Find where the given text appears and provide that cell's center as (X, Y) coordinate. 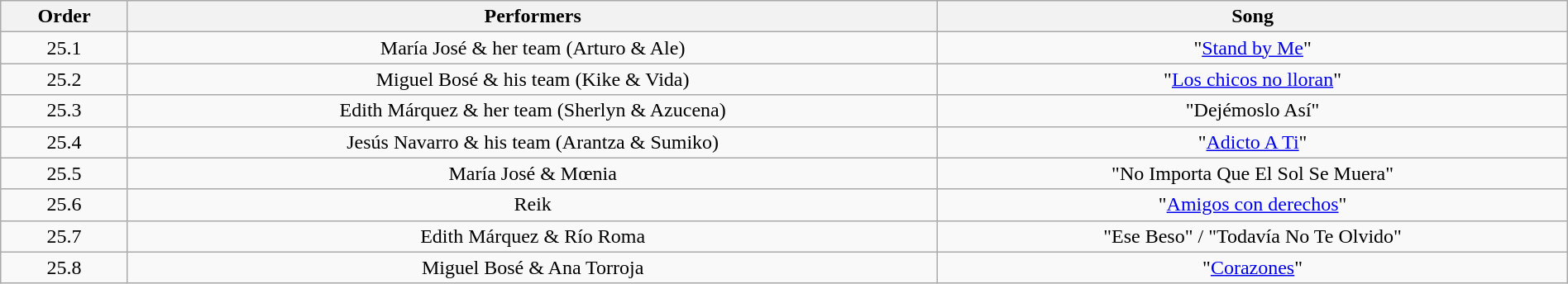
25.3 (65, 111)
25.6 (65, 205)
"Stand by Me" (1252, 48)
"Amigos con derechos" (1252, 205)
"Adicto A Ti" (1252, 142)
Order (65, 17)
Miguel Bosé & his team (Kike & Vida) (533, 79)
Jesús Navarro & his team (Arantza & Sumiko) (533, 142)
"Corazones" (1252, 267)
25.1 (65, 48)
María José & her team (Arturo & Ale) (533, 48)
María José & Mœnia (533, 173)
25.7 (65, 236)
25.2 (65, 79)
"No Importa Que El Sol Se Muera" (1252, 173)
Song (1252, 17)
25.8 (65, 267)
"Dejémoslo Así" (1252, 111)
Performers (533, 17)
"Los chicos no lloran" (1252, 79)
Edith Márquez & Río Roma (533, 236)
Edith Márquez & her team (Sherlyn & Azucena) (533, 111)
"Ese Beso" / "Todavía No Te Olvido" (1252, 236)
25.4 (65, 142)
25.5 (65, 173)
Miguel Bosé & Ana Torroja (533, 267)
Reik (533, 205)
